Scan for the cell matching the given text and deliver its [X, Y] coordinate at center. 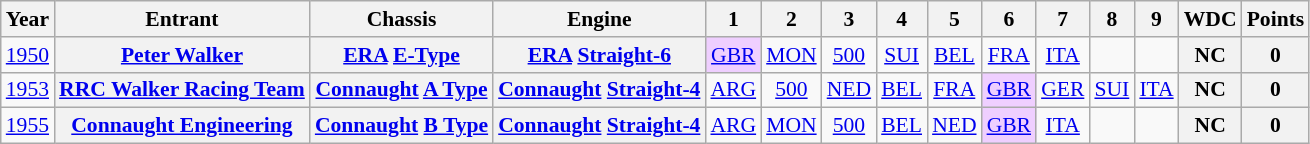
GER [1062, 90]
Connaught Engineering [182, 126]
WDC [1210, 19]
Connaught B Type [402, 126]
Entrant [182, 19]
3 [849, 19]
ERA Straight-6 [599, 55]
5 [954, 19]
1953 [28, 90]
Connaught A Type [402, 90]
Engine [599, 19]
Peter Walker [182, 55]
Year [28, 19]
2 [792, 19]
1955 [28, 126]
Points [1276, 19]
ERA E-Type [402, 55]
RRC Walker Racing Team [182, 90]
4 [902, 19]
8 [1112, 19]
1950 [28, 55]
6 [1010, 19]
Chassis [402, 19]
1 [733, 19]
7 [1062, 19]
9 [1156, 19]
